Scan for the cell matching the given text and deliver its (X, Y) coordinate at center. 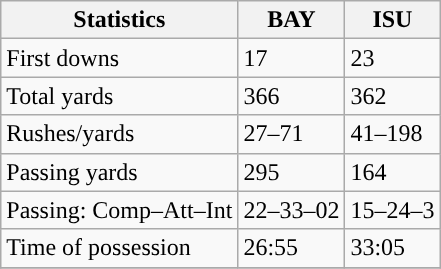
26:55 (292, 248)
Passing: Comp–Att–Int (120, 210)
366 (292, 96)
Total yards (120, 96)
33:05 (392, 248)
23 (392, 58)
362 (392, 96)
Time of possession (120, 248)
Statistics (120, 20)
ISU (392, 20)
295 (292, 172)
First downs (120, 58)
Passing yards (120, 172)
17 (292, 58)
22–33–02 (292, 210)
41–198 (392, 134)
Rushes/yards (120, 134)
27–71 (292, 134)
164 (392, 172)
BAY (292, 20)
15–24–3 (392, 210)
